Identify which cell holds the provided text, then report its [x, y] central coordinate. 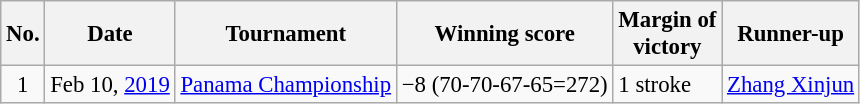
1 [23, 85]
Runner-up [791, 34]
No. [23, 34]
−8 (70-70-67-65=272) [504, 85]
1 stroke [668, 85]
Panama Championship [286, 85]
Winning score [504, 34]
Zhang Xinjun [791, 85]
Feb 10, 2019 [110, 85]
Tournament [286, 34]
Margin ofvictory [668, 34]
Date [110, 34]
